Return (x, y) of the center of cell containing provided text 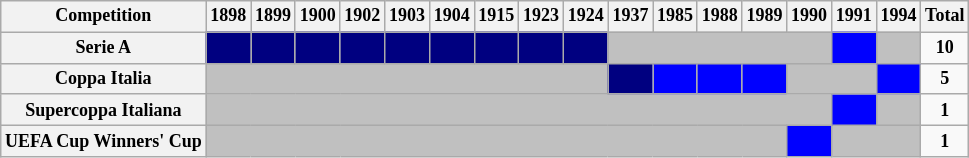
1902 (362, 16)
1899 (274, 16)
1900 (318, 16)
1990 (810, 16)
1988 (720, 16)
1924 (586, 16)
5 (945, 78)
1937 (630, 16)
10 (945, 48)
Total (945, 16)
1985 (676, 16)
1898 (228, 16)
Serie A (104, 48)
UEFA Cup Winners' Cup (104, 140)
1989 (764, 16)
1904 (452, 16)
1991 (854, 16)
Supercoppa Italiana (104, 110)
1923 (542, 16)
1994 (898, 16)
Competition (104, 16)
Coppa Italia (104, 78)
1915 (496, 16)
1903 (408, 16)
